Identify which cell holds the provided text, then report its (x, y) central coordinate. 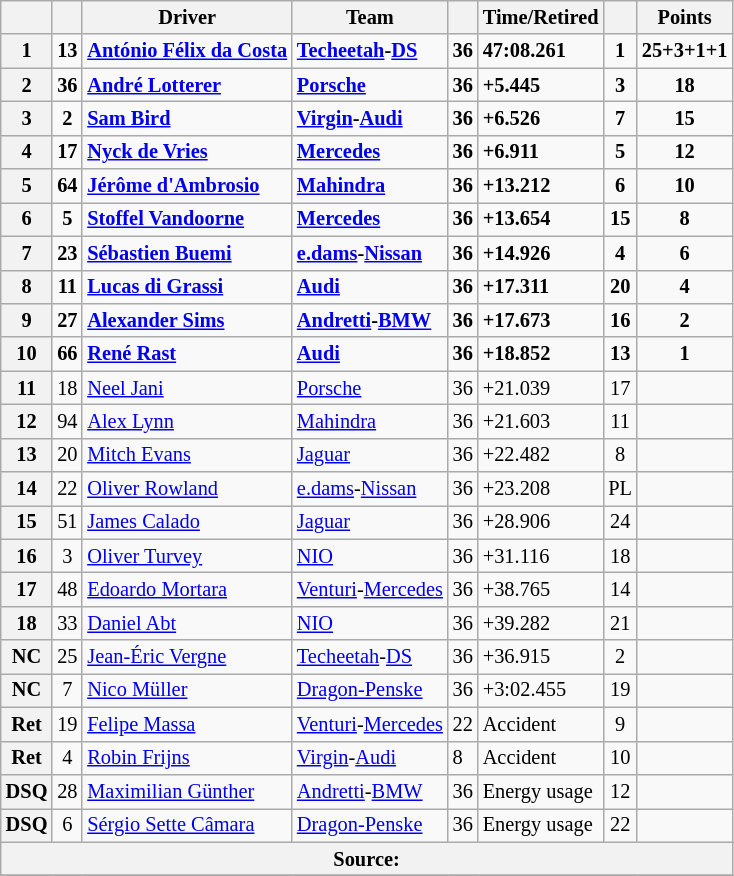
47:08.261 (541, 51)
33 (67, 623)
James Calado (187, 522)
23 (67, 253)
+39.282 (541, 623)
+36.915 (541, 657)
24 (620, 522)
51 (67, 522)
Alex Lynn (187, 421)
+18.852 (541, 354)
Nyck de Vries (187, 152)
Lucas di Grassi (187, 287)
Mitch Evans (187, 455)
25+3+1+1 (685, 51)
Driver (187, 17)
+17.311 (541, 287)
66 (67, 354)
+31.116 (541, 556)
+21.039 (541, 388)
+13.212 (541, 186)
27 (67, 320)
28 (67, 791)
Time/Retired (541, 17)
64 (67, 186)
+22.482 (541, 455)
André Lotterer (187, 85)
PL (620, 489)
Neel Jani (187, 388)
+14.926 (541, 253)
António Félix da Costa (187, 51)
Team (370, 17)
48 (67, 589)
Jean-Éric Vergne (187, 657)
Nico Müller (187, 690)
25 (67, 657)
René Rast (187, 354)
+6.911 (541, 152)
+13.654 (541, 219)
+28.906 (541, 522)
+6.526 (541, 118)
Source: (367, 859)
Maximilian Günther (187, 791)
21 (620, 623)
Jérôme d'Ambrosio (187, 186)
Robin Frijns (187, 758)
Daniel Abt (187, 623)
Alexander Sims (187, 320)
+5.445 (541, 85)
Oliver Turvey (187, 556)
+3:02.455 (541, 690)
Sérgio Sette Câmara (187, 825)
Points (685, 17)
Sam Bird (187, 118)
+38.765 (541, 589)
Edoardo Mortara (187, 589)
94 (67, 421)
Oliver Rowland (187, 489)
Sébastien Buemi (187, 253)
+23.208 (541, 489)
Stoffel Vandoorne (187, 219)
+21.603 (541, 421)
Felipe Massa (187, 724)
+17.673 (541, 320)
